Provide the [X, Y] coordinate of the cell's center where the given text is located.  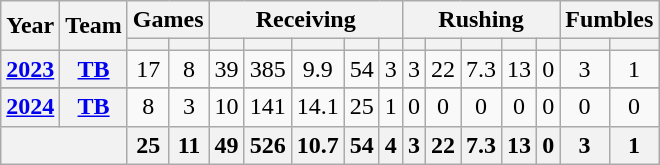
526 [268, 145]
10.7 [318, 145]
10 [226, 107]
Fumbles [610, 20]
385 [268, 69]
Rushing [480, 20]
49 [226, 145]
9.9 [318, 69]
14.1 [318, 107]
141 [268, 107]
Year [30, 26]
Receiving [306, 20]
17 [148, 69]
Team [94, 26]
2023 [30, 69]
2024 [30, 107]
4 [390, 145]
39 [226, 69]
11 [189, 145]
Games [168, 20]
